Find where the given text appears and provide that cell's center as (x, y) coordinate. 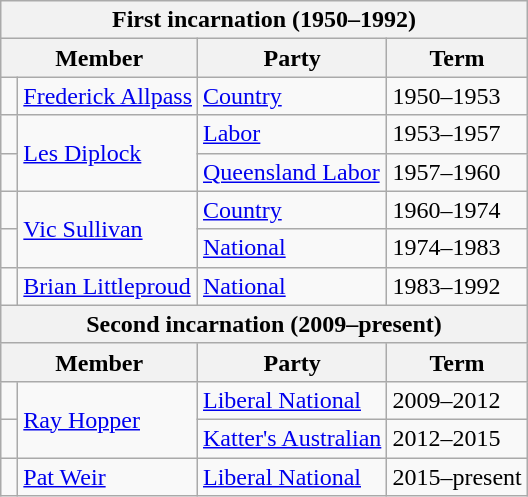
2012–2015 (457, 438)
1953–1957 (457, 134)
1974–1983 (457, 248)
Frederick Allpass (108, 96)
Pat Weir (108, 477)
1960–1974 (457, 210)
1983–1992 (457, 286)
Les Diplock (108, 153)
1950–1953 (457, 96)
Queensland Labor (292, 172)
First incarnation (1950–1992) (264, 20)
Vic Sullivan (108, 229)
Katter's Australian (292, 438)
2009–2012 (457, 400)
Ray Hopper (108, 419)
2015–present (457, 477)
Second incarnation (2009–present) (264, 324)
Brian Littleproud (108, 286)
Labor (292, 134)
1957–1960 (457, 172)
